Capture the cell that displays the provided text and extract its [X, Y] central coordinate. 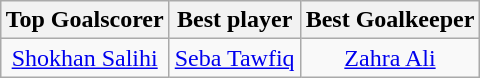
Top Goalscorer [84, 20]
Seba Tawfiq [234, 58]
Shokhan Salihi [84, 58]
Best player [234, 20]
Best Goalkeeper [390, 20]
Zahra Ali [390, 58]
